Search for the cell housing the specified text and yield its (X, Y) center coordinate. 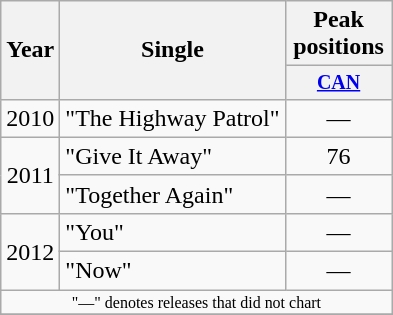
Year (30, 50)
"Give It Away" (172, 156)
"The Highway Patrol" (172, 118)
2011 (30, 175)
76 (338, 156)
2012 (30, 251)
"Now" (172, 271)
CAN (338, 82)
"You" (172, 232)
"Together Again" (172, 194)
2010 (30, 118)
"—" denotes releases that did not chart (196, 302)
Peak positions (338, 34)
Single (172, 50)
